Locate the cell with the specified text and output its (x, y) center coordinate. 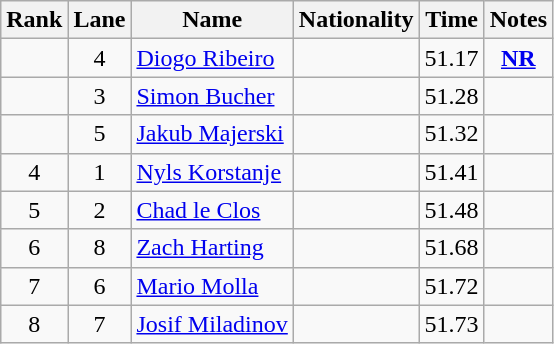
Rank (34, 20)
51.68 (452, 248)
Time (452, 20)
Diogo Ribeiro (212, 58)
Josif Miladinov (212, 324)
51.72 (452, 286)
Nationality (356, 20)
3 (100, 96)
2 (100, 210)
Nyls Korstanje (212, 172)
Chad le Clos (212, 210)
51.28 (452, 96)
51.73 (452, 324)
Jakub Majerski (212, 134)
Simon Bucher (212, 96)
51.17 (452, 58)
1 (100, 172)
51.48 (452, 210)
NR (518, 58)
51.41 (452, 172)
51.32 (452, 134)
Notes (518, 20)
Lane (100, 20)
Name (212, 20)
Zach Harting (212, 248)
Mario Molla (212, 286)
